From the cell containing the given text, extract its center point as [X, Y] coordinate. 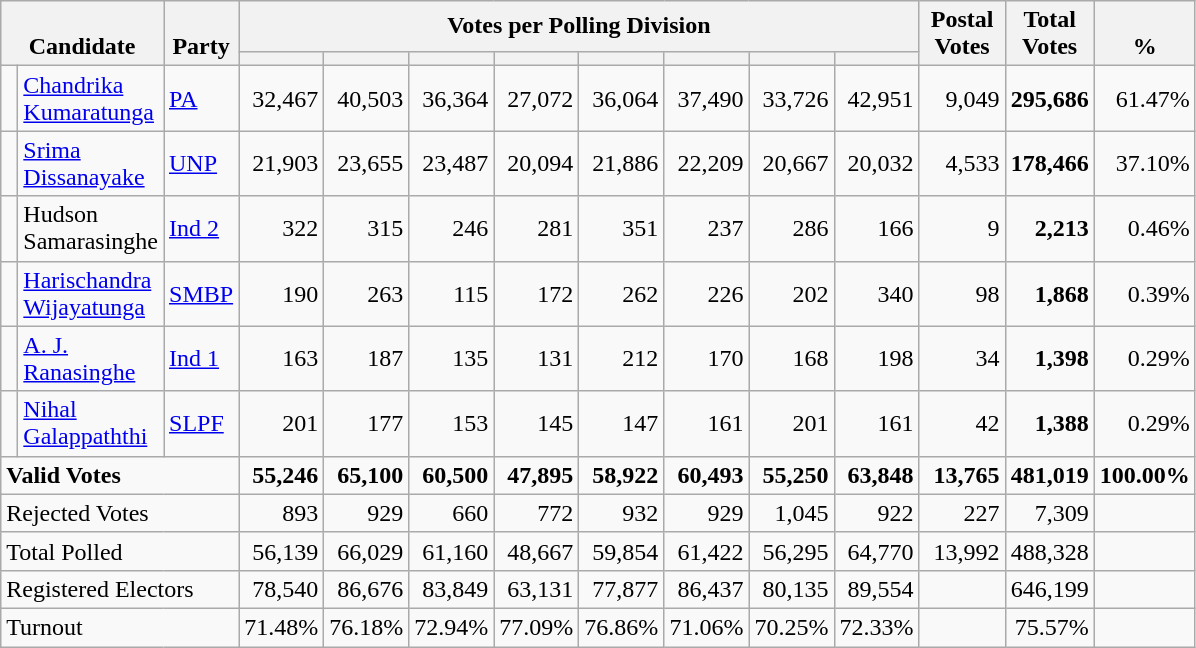
131 [536, 358]
23,655 [366, 164]
Votes per Polling Division [579, 26]
72.33% [876, 627]
SLPF [202, 424]
227 [962, 513]
21,886 [622, 164]
1,398 [1050, 358]
75.57% [1050, 627]
72.94% [452, 627]
23,487 [452, 164]
1,045 [792, 513]
Total Votes [1050, 34]
77,877 [622, 589]
76.86% [622, 627]
145 [536, 424]
646,199 [1050, 589]
153 [452, 424]
Rejected Votes [120, 513]
893 [282, 513]
20,032 [876, 164]
65,100 [366, 475]
Valid Votes [120, 475]
170 [706, 358]
187 [366, 358]
20,667 [792, 164]
322 [282, 228]
Turnout [120, 627]
Total Polled [120, 551]
42 [962, 424]
922 [876, 513]
21,903 [282, 164]
37,490 [706, 98]
27,072 [536, 98]
281 [536, 228]
22,209 [706, 164]
ChandrikaKumaratunga [91, 98]
147 [622, 424]
60,493 [706, 475]
340 [876, 294]
HarischandraWijayatunga [91, 294]
UNP [202, 164]
226 [706, 294]
PostalVotes [962, 34]
86,676 [366, 589]
772 [536, 513]
40,503 [366, 98]
63,131 [536, 589]
Party [202, 34]
42,951 [876, 98]
HudsonSamarasinghe [91, 228]
0.46% [1144, 228]
263 [366, 294]
9,049 [962, 98]
SMBP [202, 294]
61.47% [1144, 98]
315 [366, 228]
13,765 [962, 475]
246 [452, 228]
202 [792, 294]
36,364 [452, 98]
PA [202, 98]
56,295 [792, 551]
58,922 [622, 475]
A. J.Ranasinghe [91, 358]
9 [962, 228]
34 [962, 358]
190 [282, 294]
212 [622, 358]
76.18% [366, 627]
660 [452, 513]
237 [706, 228]
Registered Electors [120, 589]
NihalGalappaththi [91, 424]
166 [876, 228]
168 [792, 358]
198 [876, 358]
286 [792, 228]
66,029 [366, 551]
61,422 [706, 551]
70.25% [792, 627]
80,135 [792, 589]
37.10% [1144, 164]
481,019 [1050, 475]
55,246 [282, 475]
100.00% [1144, 475]
47,895 [536, 475]
56,139 [282, 551]
63,848 [876, 475]
178,466 [1050, 164]
Candidate [82, 34]
20,094 [536, 164]
64,770 [876, 551]
89,554 [876, 589]
488,328 [1050, 551]
172 [536, 294]
32,467 [282, 98]
60,500 [452, 475]
135 [452, 358]
295,686 [1050, 98]
61,160 [452, 551]
932 [622, 513]
163 [282, 358]
71.48% [282, 627]
83,849 [452, 589]
Ind 1 [202, 358]
351 [622, 228]
13,992 [962, 551]
86,437 [706, 589]
77.09% [536, 627]
177 [366, 424]
262 [622, 294]
98 [962, 294]
7,309 [1050, 513]
0.39% [1144, 294]
71.06% [706, 627]
SrimaDissanayake [91, 164]
55,250 [792, 475]
36,064 [622, 98]
1,388 [1050, 424]
48,667 [536, 551]
115 [452, 294]
59,854 [622, 551]
2,213 [1050, 228]
% [1144, 34]
33,726 [792, 98]
Ind 2 [202, 228]
1,868 [1050, 294]
78,540 [282, 589]
4,533 [962, 164]
